Find where the given text appears and provide that cell's center as (x, y) coordinate. 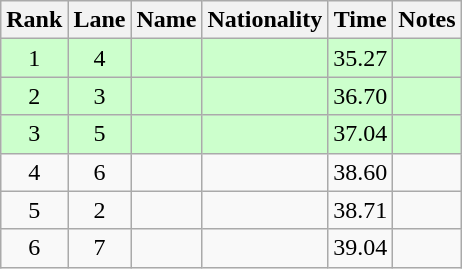
Rank (34, 20)
37.04 (360, 134)
35.27 (360, 58)
Name (166, 20)
7 (100, 248)
Time (360, 20)
39.04 (360, 248)
Notes (427, 20)
Lane (100, 20)
36.70 (360, 96)
Nationality (265, 20)
1 (34, 58)
38.71 (360, 210)
38.60 (360, 172)
